Scan for the cell matching the given text and deliver its (x, y) coordinate at center. 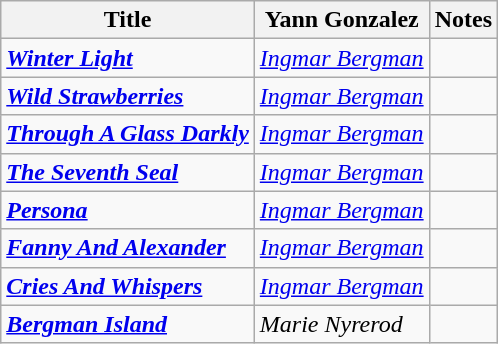
Wild Strawberries (128, 96)
Persona (128, 210)
Bergman Island (128, 324)
Title (128, 20)
Yann Gonzalez (342, 20)
Fanny And Alexander (128, 248)
Notes (463, 20)
Through A Glass Darkly (128, 134)
The Seventh Seal (128, 172)
Marie Nyrerod (342, 324)
Winter Light (128, 58)
Cries And Whispers (128, 286)
